Return the [X, Y] coordinate for the center point of the cell that contains the specified text.  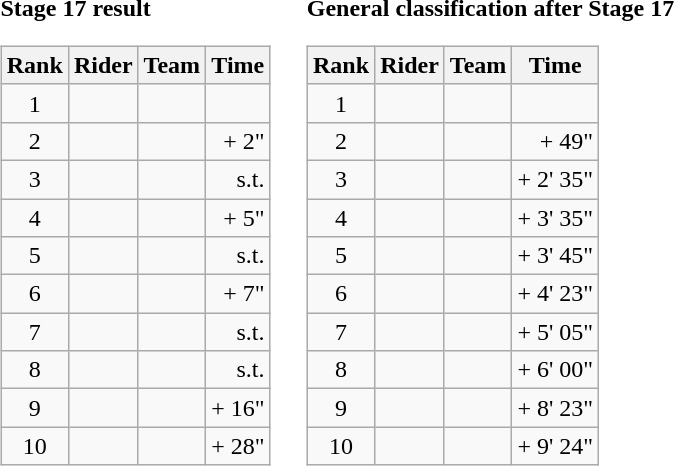
+ 8' 23" [556, 408]
+ 7" [238, 294]
+ 5' 05" [556, 332]
+ 28" [238, 446]
+ 4' 23" [556, 294]
+ 2' 35" [556, 179]
+ 2" [238, 141]
+ 9' 24" [556, 446]
+ 16" [238, 408]
+ 3' 45" [556, 256]
+ 6' 00" [556, 370]
+ 5" [238, 217]
+ 49" [556, 141]
+ 3' 35" [556, 217]
